Identify which cell holds the provided text, then report its [x, y] central coordinate. 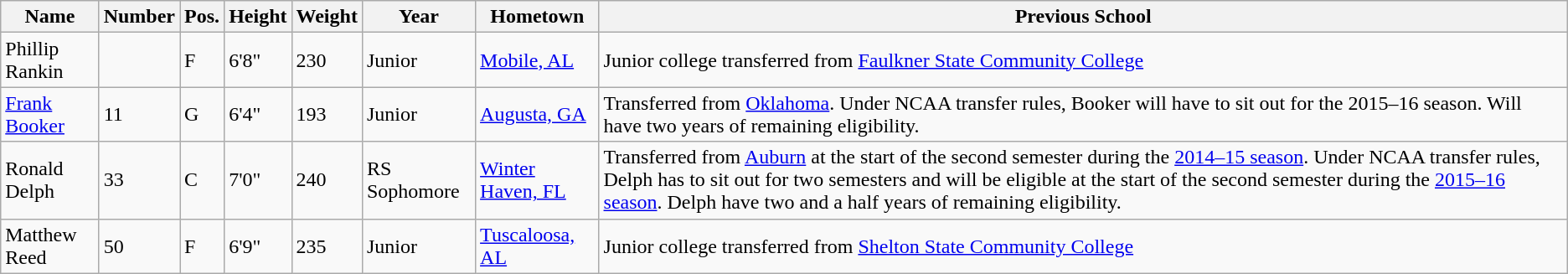
240 [327, 180]
Matthew Reed [50, 246]
50 [139, 246]
6'8" [258, 60]
Frank Booker [50, 114]
230 [327, 60]
Height [258, 17]
Year [419, 17]
11 [139, 114]
Tuscaloosa, AL [538, 246]
Junior college transferred from Faulkner State Community College [1083, 60]
Number [139, 17]
6'4" [258, 114]
Previous School [1083, 17]
Ronald Delph [50, 180]
Weight [327, 17]
C [203, 180]
Winter Haven, FL [538, 180]
RS Sophomore [419, 180]
Junior college transferred from Shelton State Community College [1083, 246]
Name [50, 17]
7'0" [258, 180]
Mobile, AL [538, 60]
Hometown [538, 17]
6'9" [258, 246]
G [203, 114]
33 [139, 180]
Pos. [203, 17]
235 [327, 246]
193 [327, 114]
Phillip Rankin [50, 60]
Augusta, GA [538, 114]
